Scan for the cell matching the given text and deliver its (X, Y) coordinate at center. 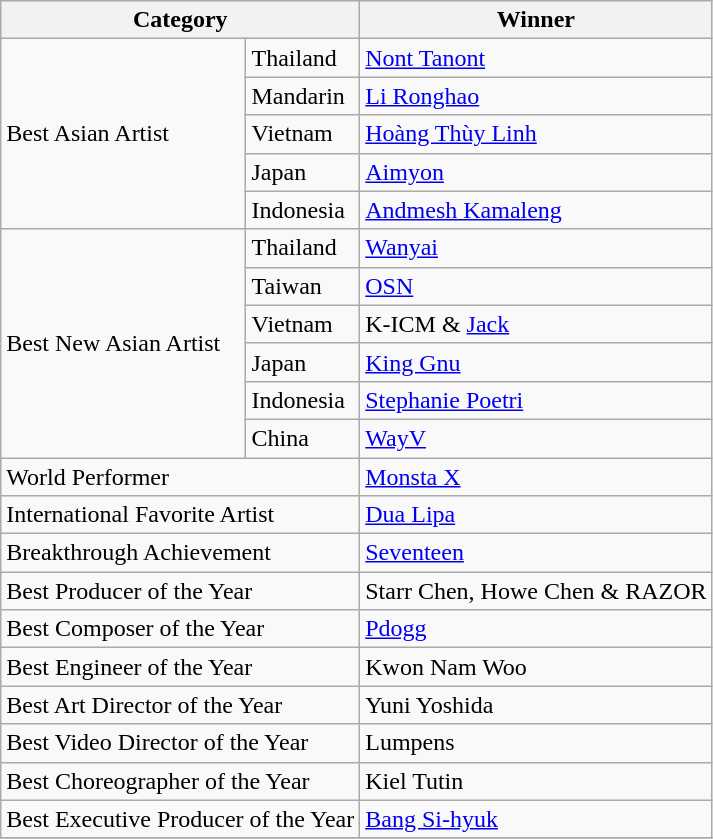
Monsta X (536, 477)
King Gnu (536, 362)
Seventeen (536, 553)
Hoàng Thùy Linh (536, 134)
Stephanie Poetri (536, 400)
Best Asian Artist (124, 134)
Bang Si-hyuk (536, 819)
Mandarin (303, 96)
Winner (536, 20)
International Favorite Artist (180, 515)
World Performer (180, 477)
Best Art Director of the Year (180, 705)
Aimyon (536, 172)
China (303, 438)
Li Ronghao (536, 96)
Best Executive Producer of the Year (180, 819)
Best Composer of the Year (180, 629)
Dua Lipa (536, 515)
Best Choreographer of the Year (180, 781)
Wanyai (536, 248)
Best New Asian Artist (124, 343)
Kiel Tutin (536, 781)
Pdogg (536, 629)
Breakthrough Achievement (180, 553)
Taiwan (303, 286)
OSN (536, 286)
Nont Tanont (536, 58)
K-ICM & Jack (536, 324)
Best Engineer of the Year (180, 667)
Lumpens (536, 743)
Category (180, 20)
Best Video Director of the Year (180, 743)
Kwon Nam Woo (536, 667)
Starr Chen, Howe Chen & RAZOR (536, 591)
WayV (536, 438)
Yuni Yoshida (536, 705)
Andmesh Kamaleng (536, 210)
Best Producer of the Year (180, 591)
